Capture the cell that displays the provided text and extract its (x, y) central coordinate. 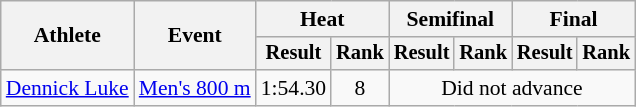
Final (574, 19)
Event (195, 36)
Semifinal (450, 19)
8 (360, 88)
1:54.30 (294, 88)
Dennick Luke (68, 88)
Men's 800 m (195, 88)
Did not advance (512, 88)
Heat (322, 19)
Athlete (68, 36)
